Capture the cell that displays the provided text and extract its [X, Y] central coordinate. 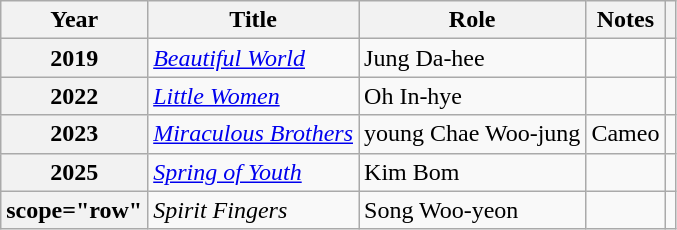
2023 [74, 134]
scope="row" [74, 210]
Year [74, 20]
Spring of Youth [254, 172]
young Chae Woo-jung [472, 134]
Little Women [254, 96]
Cameo [626, 134]
Notes [626, 20]
Role [472, 20]
Kim Bom [472, 172]
2019 [74, 58]
Title [254, 20]
Miraculous Brothers [254, 134]
2022 [74, 96]
Song Woo-yeon [472, 210]
Jung Da-hee [472, 58]
2025 [74, 172]
Spirit Fingers [254, 210]
Oh In-hye [472, 96]
Beautiful World [254, 58]
